Return the (X, Y) coordinate for the center point of the cell that contains the specified text.  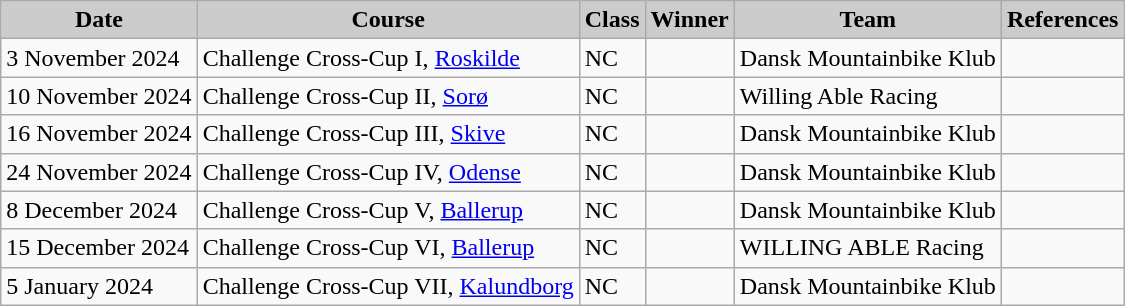
Challenge Cross-Cup V, Ballerup (388, 210)
Challenge Cross-Cup I, Roskilde (388, 58)
16 November 2024 (99, 134)
Challenge Cross-Cup VI, Ballerup (388, 248)
Challenge Cross-Cup II, Sorø (388, 96)
Date (99, 20)
Challenge Cross-Cup VII, Kalundborg (388, 286)
WILLING ABLE Racing (868, 248)
Course (388, 20)
5 January 2024 (99, 286)
8 December 2024 (99, 210)
Challenge Cross-Cup III, Skive (388, 134)
Team (868, 20)
24 November 2024 (99, 172)
Willing Able Racing (868, 96)
Challenge Cross-Cup IV, Odense (388, 172)
3 November 2024 (99, 58)
10 November 2024 (99, 96)
Winner (690, 20)
References (1062, 20)
15 December 2024 (99, 248)
Class (612, 20)
